Return [x, y] of the center of cell containing provided text 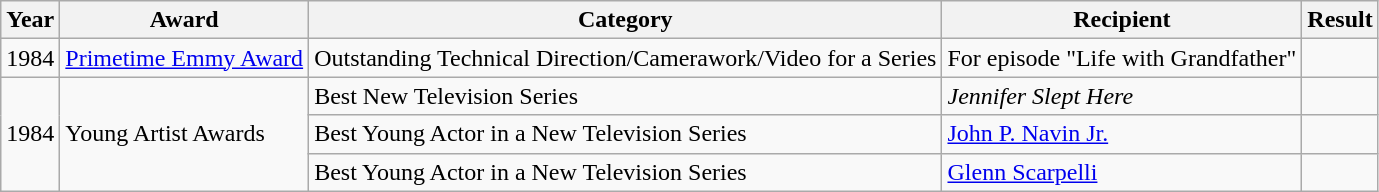
Category [626, 20]
Award [184, 20]
Glenn Scarpelli [1122, 172]
Best New Television Series [626, 96]
Outstanding Technical Direction/Camerawork/Video for a Series [626, 58]
Young Artist Awards [184, 134]
Primetime Emmy Award [184, 58]
Jennifer Slept Here [1122, 96]
Result [1340, 20]
For episode "Life with Grandfather" [1122, 58]
Year [30, 20]
John P. Navin Jr. [1122, 134]
Recipient [1122, 20]
